Provide the (x, y) coordinate of the cell's center where the given text is located.  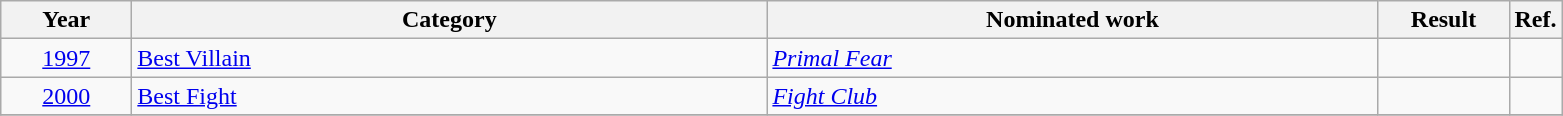
Primal Fear (1072, 58)
Best Fight (450, 96)
1997 (66, 58)
Ref. (1536, 20)
Year (66, 20)
Best Villain (450, 58)
Result (1444, 20)
Category (450, 20)
Fight Club (1072, 96)
Nominated work (1072, 20)
2000 (66, 96)
